Detect which cell encompasses the target text, then output its (x, y) center coordinate. 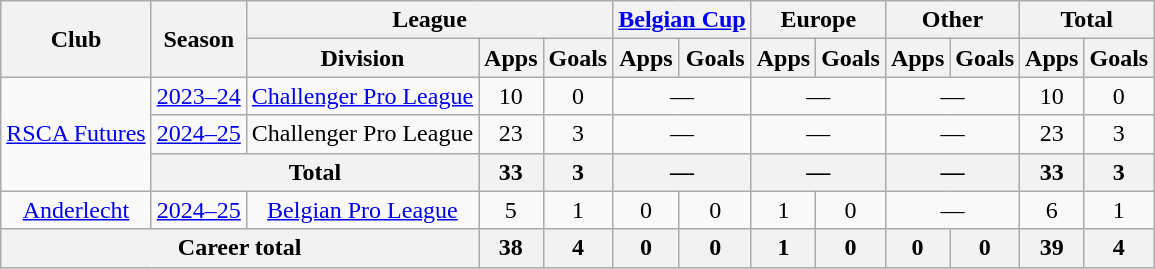
5 (511, 210)
Season (198, 39)
League (429, 20)
Belgian Pro League (362, 210)
Division (362, 58)
Europe (818, 20)
Other (952, 20)
6 (1052, 210)
Career total (240, 248)
39 (1052, 248)
Club (76, 39)
Belgian Cup (682, 20)
RSCA Futures (76, 134)
Anderlecht (76, 210)
2023–24 (198, 96)
38 (511, 248)
